Return [x, y] of the center of cell containing provided text 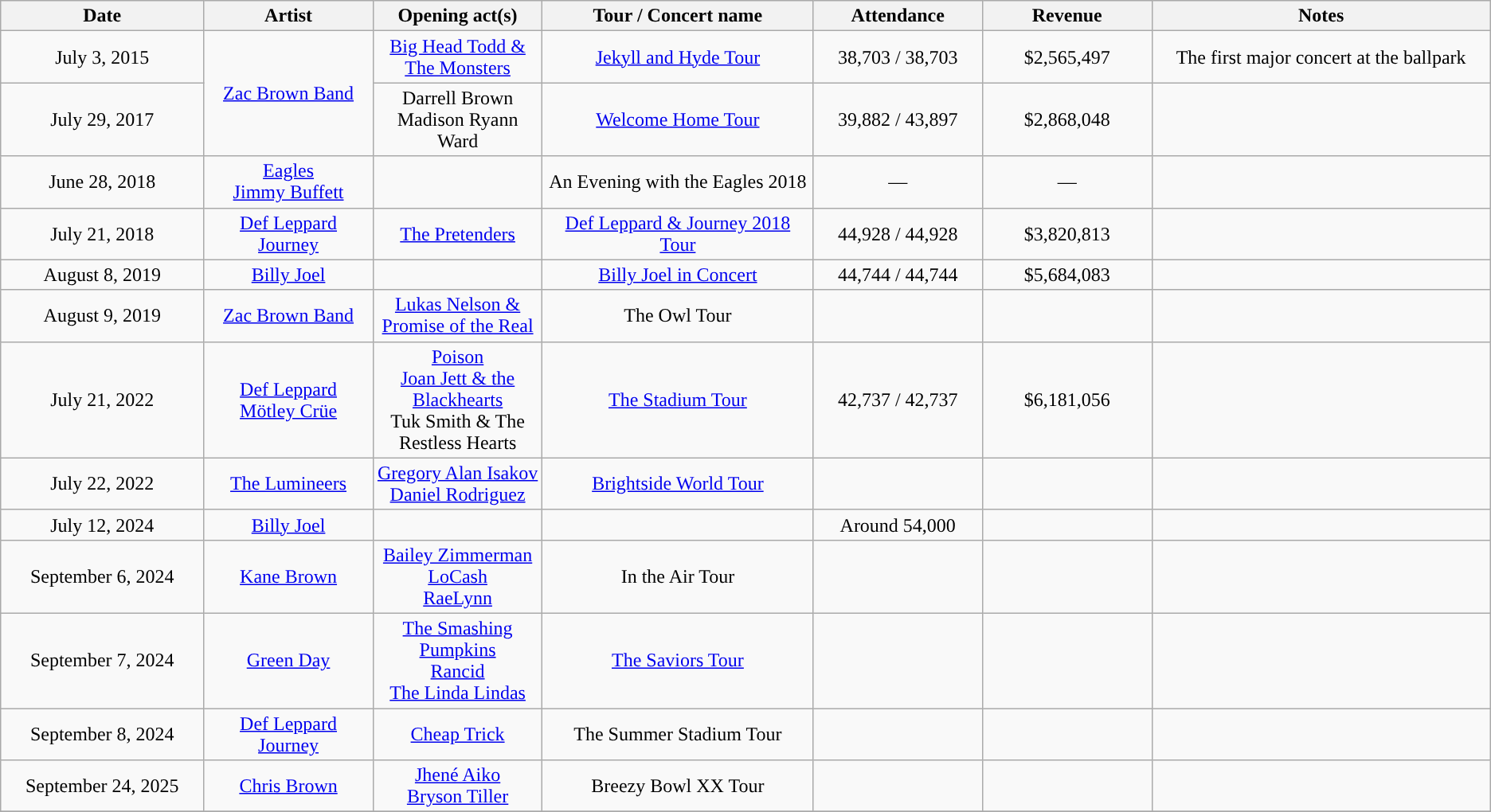
Artist [288, 16]
An Evening with the Eagles 2018 [678, 182]
Revenue [1067, 16]
$3,820,813 [1067, 234]
The Summer Stadium Tour [678, 734]
Def LeppardMötley Crüe [288, 400]
Big Head Todd & The Monsters [457, 57]
The first major concert at the ballpark [1321, 57]
July 3, 2015 [102, 57]
The Saviors Tour [678, 661]
July 21, 2018 [102, 234]
September 7, 2024 [102, 661]
The Owl Tour [678, 315]
Billy Joel in Concert [678, 275]
Bailey ZimmermanLoCashRaeLynn [457, 576]
38,703 / 38,703 [898, 57]
July 22, 2022 [102, 484]
September 24, 2025 [102, 787]
$2,565,497 [1067, 57]
Jekyll and Hyde Tour [678, 57]
Kane Brown [288, 576]
Def Leppard & Journey 2018 Tour [678, 234]
Date [102, 16]
Chris Brown [288, 787]
Green Day [288, 661]
$2,868,048 [1067, 119]
The Smashing PumpkinsRancidThe Linda Lindas [457, 661]
August 8, 2019 [102, 275]
PoisonJoan Jett & the BlackheartsTuk Smith & The Restless Hearts [457, 400]
The Lumineers [288, 484]
Notes [1321, 16]
In the Air Tour [678, 576]
June 28, 2018 [102, 182]
Around 54,000 [898, 525]
The Pretenders [457, 234]
44,744 / 44,744 [898, 275]
September 8, 2024 [102, 734]
July 21, 2022 [102, 400]
Gregory Alan IsakovDaniel Rodriguez [457, 484]
Darrell BrownMadison Ryann Ward [457, 119]
39,882 / 43,897 [898, 119]
July 29, 2017 [102, 119]
Brightside World Tour [678, 484]
44,928 / 44,928 [898, 234]
Lukas Nelson & Promise of the Real [457, 315]
Jhené AikoBryson Tiller [457, 787]
Cheap Trick [457, 734]
Opening act(s) [457, 16]
EaglesJimmy Buffett [288, 182]
August 9, 2019 [102, 315]
$6,181,056 [1067, 400]
July 12, 2024 [102, 525]
Tour / Concert name [678, 16]
September 6, 2024 [102, 576]
Attendance [898, 16]
Breezy Bowl XX Tour [678, 787]
42,737 / 42,737 [898, 400]
Welcome Home Tour [678, 119]
$5,684,083 [1067, 275]
The Stadium Tour [678, 400]
